Capture the cell that displays the provided text and extract its [X, Y] central coordinate. 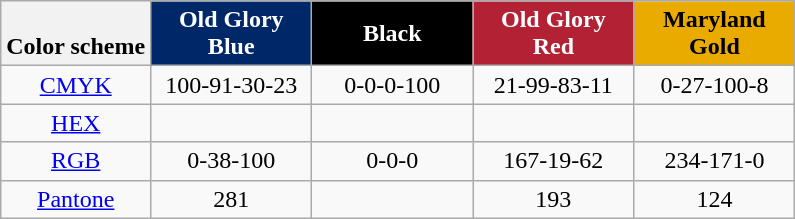
21-99-83-11 [554, 85]
100-91-30-23 [232, 85]
193 [554, 199]
0-38-100 [232, 161]
124 [714, 199]
281 [232, 199]
0-27-100-8 [714, 85]
167-19-62 [554, 161]
RGB [76, 161]
Color scheme [76, 34]
HEX [76, 123]
0-0-0-100 [392, 85]
Maryland Gold [714, 34]
0-0-0 [392, 161]
Black [392, 34]
Pantone [76, 199]
Old Glory Red [554, 34]
CMYK [76, 85]
234-171-0 [714, 161]
Old Glory Blue [232, 34]
